Scan for the cell matching the given text and deliver its (X, Y) coordinate at center. 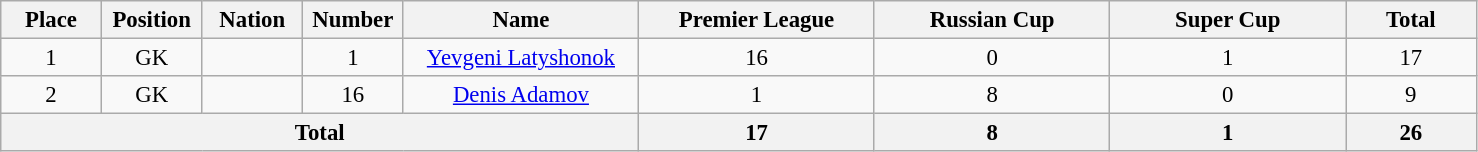
Russian Cup (992, 20)
2 (52, 95)
Premier League (757, 20)
Number (354, 20)
Super Cup (1228, 20)
Position (152, 20)
Name (521, 20)
Nation (252, 20)
26 (1412, 133)
9 (1412, 95)
Yevgeni Latyshonok (521, 58)
Place (52, 20)
Denis Adamov (521, 95)
